Return [X, Y] of the center of cell containing provided text 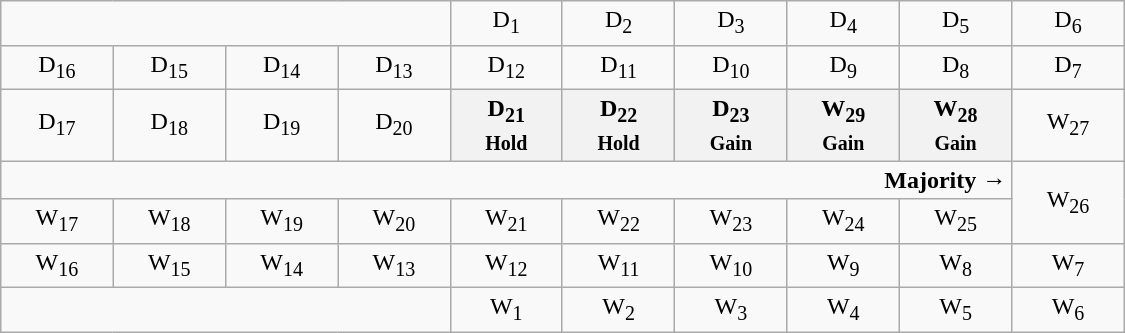
D18 [169, 124]
D4 [843, 23]
D23Gain [731, 124]
W23 [731, 221]
Majority → [506, 180]
W13 [394, 265]
D8 [955, 67]
D13 [394, 67]
W15 [169, 265]
W22 [618, 221]
W27 [1068, 124]
W25 [955, 221]
W6 [1068, 310]
W20 [394, 221]
D11 [618, 67]
D15 [169, 67]
W9 [843, 265]
D9 [843, 67]
D1 [506, 23]
W26 [1068, 202]
D21Hold [506, 124]
D17 [57, 124]
W2 [618, 310]
W28Gain [955, 124]
D3 [731, 23]
W14 [281, 265]
W29Gain [843, 124]
D14 [281, 67]
W3 [731, 310]
W1 [506, 310]
W7 [1068, 265]
W8 [955, 265]
D2 [618, 23]
W17 [57, 221]
D16 [57, 67]
W12 [506, 265]
D20 [394, 124]
D7 [1068, 67]
W4 [843, 310]
W10 [731, 265]
W5 [955, 310]
D22Hold [618, 124]
W19 [281, 221]
W16 [57, 265]
D5 [955, 23]
W24 [843, 221]
D12 [506, 67]
W21 [506, 221]
W18 [169, 221]
D19 [281, 124]
W11 [618, 265]
D6 [1068, 23]
D10 [731, 67]
